Search for the cell housing the specified text and yield its (x, y) center coordinate. 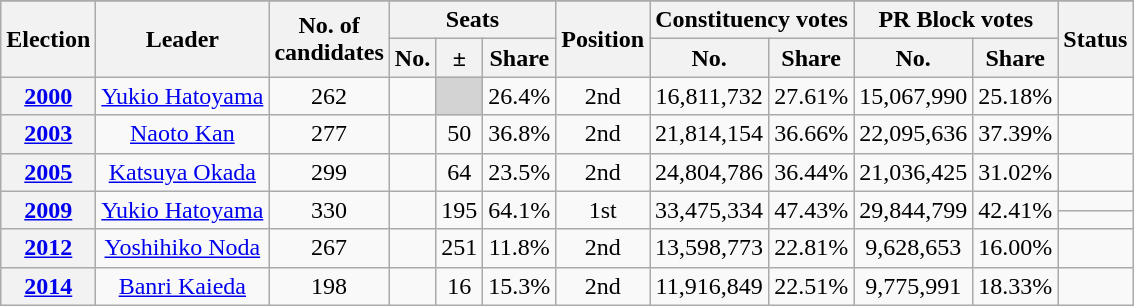
26.4% (520, 96)
23.5% (520, 172)
50 (460, 134)
2003 (48, 134)
13,598,773 (710, 248)
Election (48, 39)
33,475,334 (710, 210)
9,628,653 (914, 248)
21,814,154 (710, 134)
Leader (182, 39)
25.18% (1016, 96)
36.66% (812, 134)
36.8% (520, 134)
24,804,786 (710, 172)
29,844,799 (914, 210)
Seats (472, 20)
Katsuya Okada (182, 172)
Constituency votes (752, 20)
21,036,425 (914, 172)
251 (460, 248)
Status (1096, 39)
22.51% (812, 286)
267 (329, 248)
2012 (48, 248)
2000 (48, 96)
22.81% (812, 248)
11,916,849 (710, 286)
PR Block votes (956, 20)
± (460, 58)
47.43% (812, 210)
198 (329, 286)
16,811,732 (710, 96)
64.1% (520, 210)
22,095,636 (914, 134)
262 (329, 96)
2014 (48, 286)
11.8% (520, 248)
195 (460, 210)
31.02% (1016, 172)
299 (329, 172)
330 (329, 210)
36.44% (812, 172)
Position (603, 39)
16.00% (1016, 248)
27.61% (812, 96)
2005 (48, 172)
42.41% (1016, 210)
Naoto Kan (182, 134)
15.3% (520, 286)
2009 (48, 210)
1st (603, 210)
37.39% (1016, 134)
18.33% (1016, 286)
Yoshihiko Noda (182, 248)
16 (460, 286)
64 (460, 172)
Banri Kaieda (182, 286)
9,775,991 (914, 286)
No. ofcandidates (329, 39)
277 (329, 134)
15,067,990 (914, 96)
